Determine the [X, Y] coordinate at the center of the cell enclosing the given text.  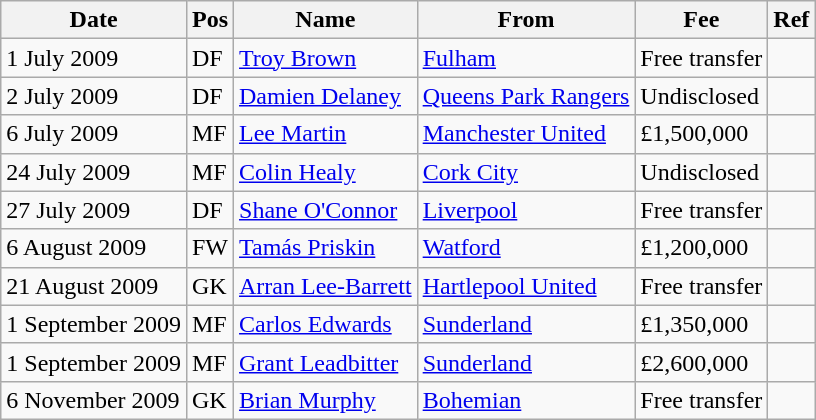
£1,200,000 [702, 248]
Queens Park Rangers [526, 96]
Carlos Edwards [326, 324]
Hartlepool United [526, 286]
Tamás Priskin [326, 248]
Fee [702, 20]
Manchester United [526, 134]
Arran Lee-Barrett [326, 286]
£1,500,000 [702, 134]
Cork City [526, 172]
6 July 2009 [94, 134]
Name [326, 20]
FW [210, 248]
2 July 2009 [94, 96]
Lee Martin [326, 134]
£1,350,000 [702, 324]
£2,600,000 [702, 362]
Fulham [526, 58]
Damien Delaney [326, 96]
From [526, 20]
Brian Murphy [326, 400]
21 August 2009 [94, 286]
Bohemian [526, 400]
Shane O'Connor [326, 210]
27 July 2009 [94, 210]
Date [94, 20]
Colin Healy [326, 172]
24 July 2009 [94, 172]
Liverpool [526, 210]
6 August 2009 [94, 248]
Pos [210, 20]
Troy Brown [326, 58]
Watford [526, 248]
1 July 2009 [94, 58]
Grant Leadbitter [326, 362]
6 November 2009 [94, 400]
Ref [792, 20]
